From the cell containing the given text, extract its center point as [x, y] coordinate. 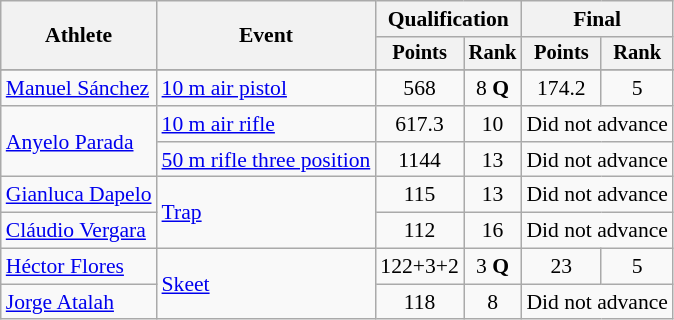
Qualification [448, 19]
Jorge Atalah [79, 302]
10 [493, 124]
112 [419, 231]
23 [561, 267]
118 [419, 302]
Trap [266, 212]
Event [266, 36]
174.2 [561, 88]
Manuel Sánchez [79, 88]
3 Q [493, 267]
10 m air pistol [266, 88]
8 Q [493, 88]
Final [597, 19]
8 [493, 302]
50 m rifle three position [266, 160]
16 [493, 231]
568 [419, 88]
Athlete [79, 36]
Héctor Flores [79, 267]
115 [419, 195]
617.3 [419, 124]
Cláudio Vergara [79, 231]
1144 [419, 160]
Gianluca Dapelo [79, 195]
10 m air rifle [266, 124]
Anyelo Parada [79, 142]
122+3+2 [419, 267]
Skeet [266, 284]
